Search for the cell housing the specified text and yield its (X, Y) center coordinate. 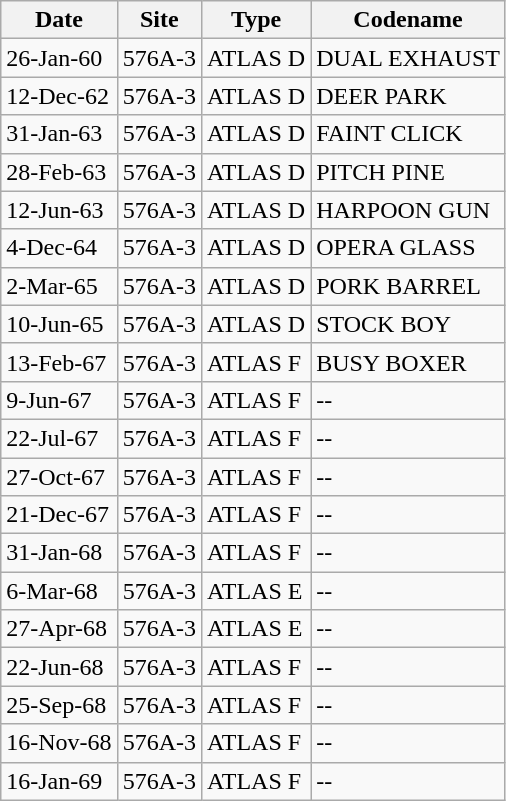
2-Mar-65 (59, 286)
4-Dec-64 (59, 248)
13-Feb-67 (59, 362)
21-Dec-67 (59, 515)
22-Jul-67 (59, 438)
STOCK BOY (408, 324)
Type (256, 20)
16-Nov-68 (59, 743)
PORK BARREL (408, 286)
9-Jun-67 (59, 400)
PITCH PINE (408, 172)
DEER PARK (408, 96)
HARPOON GUN (408, 210)
6-Mar-68 (59, 591)
27-Oct-67 (59, 477)
31-Jan-63 (59, 134)
Codename (408, 20)
26-Jan-60 (59, 58)
28-Feb-63 (59, 172)
OPERA GLASS (408, 248)
31-Jan-68 (59, 553)
12-Dec-62 (59, 96)
Site (159, 20)
BUSY BOXER (408, 362)
25-Sep-68 (59, 705)
27-Apr-68 (59, 629)
16-Jan-69 (59, 781)
DUAL EXHAUST (408, 58)
Date (59, 20)
22-Jun-68 (59, 667)
12-Jun-63 (59, 210)
10-Jun-65 (59, 324)
FAINT CLICK (408, 134)
